Provide the [x, y] coordinate of the cell's center where the given text is located.  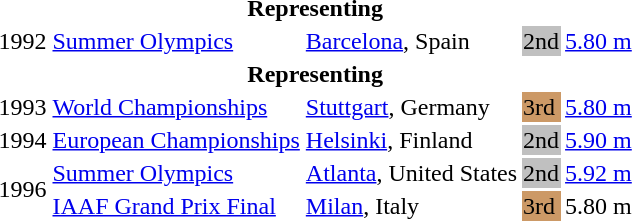
Barcelona, Spain [411, 41]
European Championships [176, 140]
IAAF Grand Prix Final [176, 206]
Stuttgart, Germany [411, 107]
Atlanta, United States [411, 173]
Helsinki, Finland [411, 140]
Milan, Italy [411, 206]
World Championships [176, 107]
